Identify which cell holds the provided text, then report its (x, y) central coordinate. 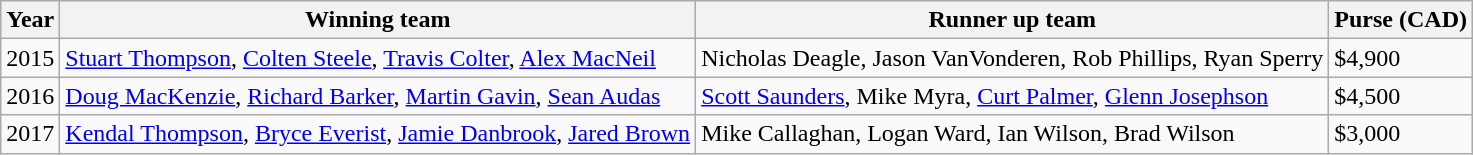
Kendal Thompson, Bryce Everist, Jamie Danbrook, Jared Brown (378, 134)
$4,900 (1401, 58)
2016 (30, 96)
Scott Saunders, Mike Myra, Curt Palmer, Glenn Josephson (1012, 96)
Stuart Thompson, Colten Steele, Travis Colter, Alex MacNeil (378, 58)
Nicholas Deagle, Jason VanVonderen, Rob Phillips, Ryan Sperry (1012, 58)
Doug MacKenzie, Richard Barker, Martin Gavin, Sean Audas (378, 96)
Purse (CAD) (1401, 20)
2015 (30, 58)
Mike Callaghan, Logan Ward, Ian Wilson, Brad Wilson (1012, 134)
Runner up team (1012, 20)
2017 (30, 134)
Year (30, 20)
Winning team (378, 20)
$4,500 (1401, 96)
$3,000 (1401, 134)
